Search for the cell housing the specified text and yield its [x, y] center coordinate. 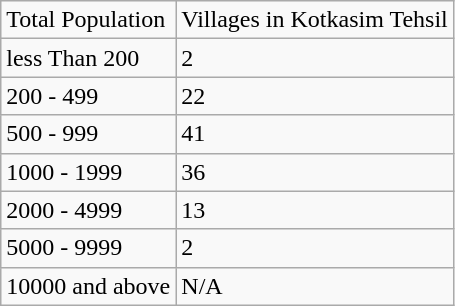
500 - 999 [88, 134]
36 [314, 172]
13 [314, 210]
Total Population [88, 20]
2000 - 4999 [88, 210]
10000 and above [88, 286]
Villages in Kotkasim Tehsil [314, 20]
22 [314, 96]
less Than 200 [88, 58]
1000 - 1999 [88, 172]
N/A [314, 286]
200 - 499 [88, 96]
5000 - 9999 [88, 248]
41 [314, 134]
